Provide the [x, y] coordinate of the cell's center where the given text is located.  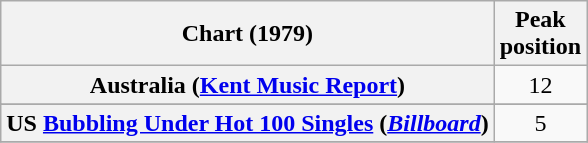
Peakposition [540, 34]
US Bubbling Under Hot 100 Singles (Billboard) [248, 123]
Australia (Kent Music Report) [248, 85]
Chart (1979) [248, 34]
5 [540, 123]
12 [540, 85]
